Determine the [X, Y] coordinate at the center of the cell enclosing the given text.  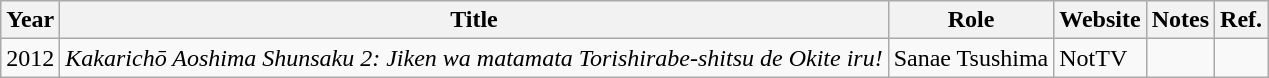
Website [1100, 20]
Year [30, 20]
Sanae Tsushima [971, 58]
Ref. [1242, 20]
NotTV [1100, 58]
Kakarichō Aoshima Shunsaku 2: Jiken wa matamata Torishirabe-shitsu de Okite iru! [474, 58]
2012 [30, 58]
Role [971, 20]
Title [474, 20]
Notes [1180, 20]
